For the text-containing cell, return its midpoint in (X, Y) coordinate format. 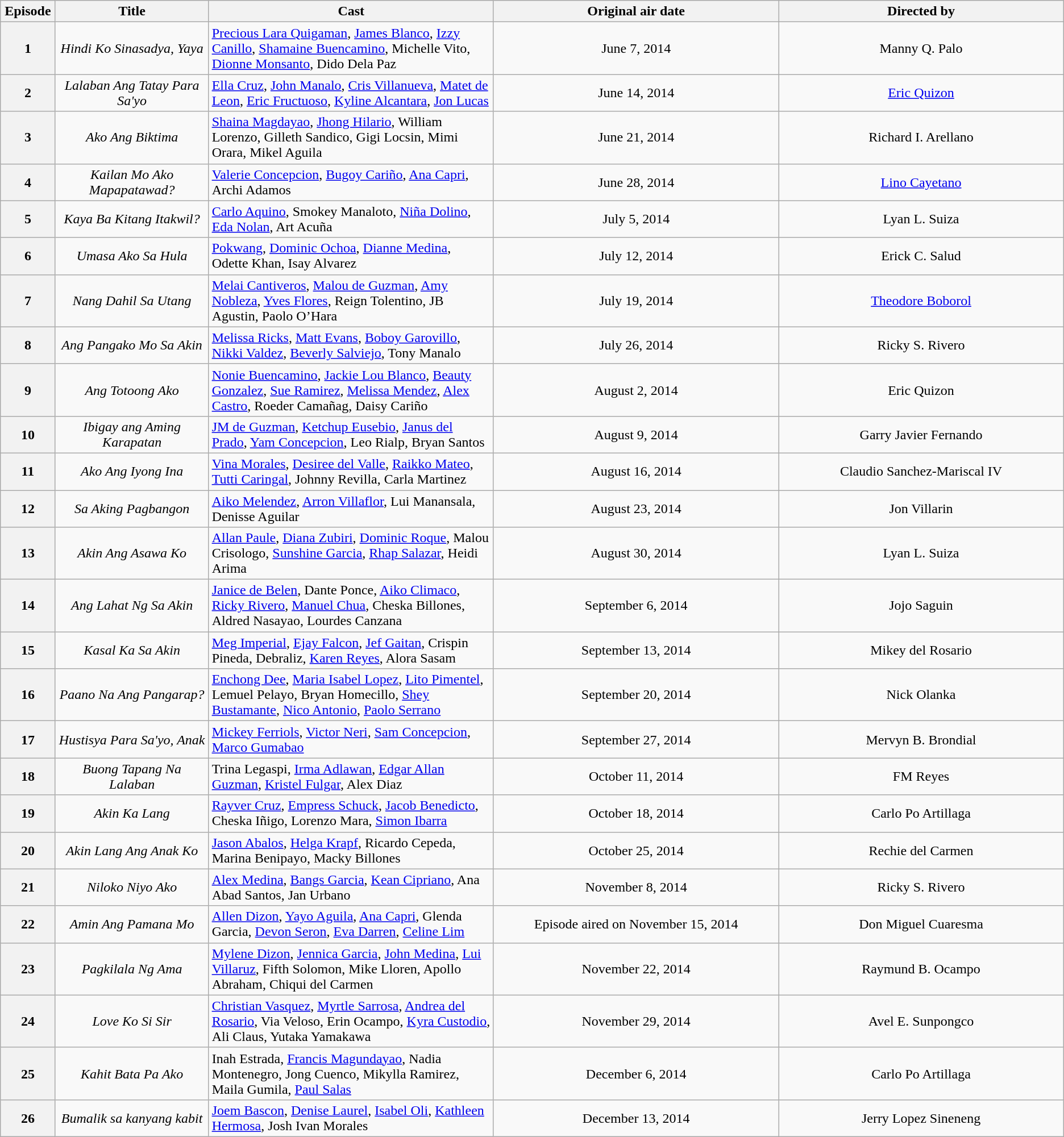
Richard I. Arellano (921, 138)
October 18, 2014 (635, 814)
November 8, 2014 (635, 888)
Kaya Ba Kitang Itakwil? (132, 219)
12 (28, 508)
Kahit Bata Pa Ako (132, 1073)
November 22, 2014 (635, 969)
Umasa Ako Sa Hula (132, 256)
Akin Ka Lang (132, 814)
Shaina Magdayao, Jhong Hilario, William Lorenzo, Gilleth Sandico, Gigi Locsin, Mimi Orara, Mikel Aguila (351, 138)
Cast (351, 11)
Avel E. Sunpongco (921, 1021)
Kailan Mo Ako Mapapatawad? (132, 182)
2 (28, 93)
Hindi Ko Sinasadya, Yaya (132, 48)
24 (28, 1021)
July 5, 2014 (635, 219)
Jason Abalos, Helga Krapf, Ricardo Cepeda, Marina Benipayo, Macky Billones (351, 850)
26 (28, 1118)
Alex Medina, Bangs Garcia, Kean Cipriano, Ana Abad Santos, Jan Urbano (351, 888)
6 (28, 256)
Meg Imperial, Ejay Falcon, Jef Gaitan, Crispin Pineda, Debraliz, Karen Reyes, Alora Sasam (351, 650)
4 (28, 182)
Garry Javier Fernando (921, 434)
Hustisya Para Sa'yo, Anak (132, 740)
October 25, 2014 (635, 850)
Mylene Dizon, Jennica Garcia, John Medina, Lui Villaruz, Fifth Solomon, Mike Lloren, Apollo Abraham, Chiqui del Carmen (351, 969)
Valerie Concepcion, Bugoy Cariño, Ana Capri, Archi Adamos (351, 182)
Ella Cruz, John Manalo, Cris Villanueva, Matet de Leon, Eric Fructuoso, Kyline Alcantara, Jon Lucas (351, 93)
8 (28, 345)
Original air date (635, 11)
5 (28, 219)
June 28, 2014 (635, 182)
Vina Morales, Desiree del Valle, Raikko Mateo, Tutti Caringal, Johnny Revilla, Carla Martinez (351, 472)
19 (28, 814)
June 21, 2014 (635, 138)
Mickey Ferriols, Victor Neri, Sam Concepcion, Marco Gumabao (351, 740)
Trina Legaspi, Irma Adlawan, Edgar Allan Guzman, Kristel Fulgar, Alex Diaz (351, 776)
Pokwang, Dominic Ochoa, Dianne Medina, Odette Khan, Isay Alvarez (351, 256)
18 (28, 776)
Kasal Ka Sa Akin (132, 650)
Amin Ang Pamana Mo (132, 924)
September 13, 2014 (635, 650)
Precious Lara Quigaman, James Blanco, Izzy Canillo, Shamaine Buencamino, Michelle Vito, Dionne Monsanto, Dido Dela Paz (351, 48)
Inah Estrada, Francis Magundayao, Nadia Montenegro, Jong Cuenco, Mikylla Ramirez, Maila Gumila, Paul Salas (351, 1073)
11 (28, 472)
Ako Ang Biktima (132, 138)
Christian Vasquez, Myrtle Sarrosa, Andrea del Rosario, Via Veloso, Erin Ocampo, Kyra Custodio, Ali Claus, Yutaka Yamakawa (351, 1021)
Joem Bascon, Denise Laurel, Isabel Oli, Kathleen Hermosa, Josh Ivan Morales (351, 1118)
Manny Q. Palo (921, 48)
August 2, 2014 (635, 390)
November 29, 2014 (635, 1021)
7 (28, 301)
14 (28, 606)
September 6, 2014 (635, 606)
Jon Villarin (921, 508)
9 (28, 390)
Title (132, 11)
JM de Guzman, Ketchup Eusebio, Janus del Prado, Yam Concepcion, Leo Rialp, Bryan Santos (351, 434)
Jojo Saguin (921, 606)
17 (28, 740)
September 20, 2014 (635, 695)
Pagkilala Ng Ama (132, 969)
25 (28, 1073)
June 14, 2014 (635, 93)
Aiko Melendez, Arron Villaflor, Lui Manansala, Denisse Aguilar (351, 508)
Nang Dahil Sa Utang (132, 301)
Rechie del Carmen (921, 850)
Jerry Lopez Sineneng (921, 1118)
Raymund B. Ocampo (921, 969)
Allan Paule, Diana Zubiri, Dominic Roque, Malou Crisologo, Sunshine Garcia, Rhap Salazar, Heidi Arima (351, 553)
Niloko Niyo Ako (132, 888)
16 (28, 695)
Erick C. Salud (921, 256)
October 11, 2014 (635, 776)
July 12, 2014 (635, 256)
13 (28, 553)
Janice de Belen, Dante Ponce, Aiko Climaco, Ricky Rivero, Manuel Chua, Cheska Billones, Aldred Nasayao, Lourdes Canzana (351, 606)
10 (28, 434)
Lalaban Ang Tatay Para Sa'yo (132, 93)
1 (28, 48)
Buong Tapang Na Lalaban (132, 776)
Episode aired on November 15, 2014 (635, 924)
Bumalik sa kanyang kabit (132, 1118)
July 26, 2014 (635, 345)
December 13, 2014 (635, 1118)
Nick Olanka (921, 695)
Rayver Cruz, Empress Schuck, Jacob Benedicto, Cheska Iñigo, Lorenzo Mara, Simon Ibarra (351, 814)
Melai Cantiveros, Malou de Guzman, Amy Nobleza, Yves Flores, Reign Tolentino, JB Agustin, Paolo O’Hara (351, 301)
Akin Ang Asawa Ko (132, 553)
August 9, 2014 (635, 434)
Mervyn B. Brondial (921, 740)
Mikey del Rosario (921, 650)
Ang Lahat Ng Sa Akin (132, 606)
Melissa Ricks, Matt Evans, Boboy Garovillo, Nikki Valdez, Beverly Salviejo, Tony Manalo (351, 345)
22 (28, 924)
23 (28, 969)
September 27, 2014 (635, 740)
Ibigay ang Aming Karapatan (132, 434)
June 7, 2014 (635, 48)
July 19, 2014 (635, 301)
20 (28, 850)
Allen Dizon, Yayo Aguila, Ana Capri, Glenda Garcia, Devon Seron, Eva Darren, Celine Lim (351, 924)
Ang Pangako Mo Sa Akin (132, 345)
Ako Ang Iyong Ina (132, 472)
August 16, 2014 (635, 472)
Enchong Dee, Maria Isabel Lopez, Lito Pimentel, Lemuel Pelayo, Bryan Homecillo, Shey Bustamante, Nico Antonio, Paolo Serrano (351, 695)
Don Miguel Cuaresma (921, 924)
Theodore Boborol (921, 301)
Directed by (921, 11)
Paano Na Ang Pangarap? (132, 695)
Love Ko Si Sir (132, 1021)
15 (28, 650)
August 23, 2014 (635, 508)
FM Reyes (921, 776)
Lino Cayetano (921, 182)
December 6, 2014 (635, 1073)
August 30, 2014 (635, 553)
Ang Totoong Ako (132, 390)
Akin Lang Ang Anak Ko (132, 850)
Episode (28, 11)
Carlo Aquino, Smokey Manaloto, Niña Dolino, Eda Nolan, Art Acuña (351, 219)
Claudio Sanchez-Mariscal IV (921, 472)
Nonie Buencamino, Jackie Lou Blanco, Beauty Gonzalez, Sue Ramirez, Melissa Mendez, Alex Castro, Roeder Camañag, Daisy Cariño (351, 390)
Sa Aking Pagbangon (132, 508)
21 (28, 888)
3 (28, 138)
